Provide the (X, Y) coordinate of the cell's center where the given text is located.  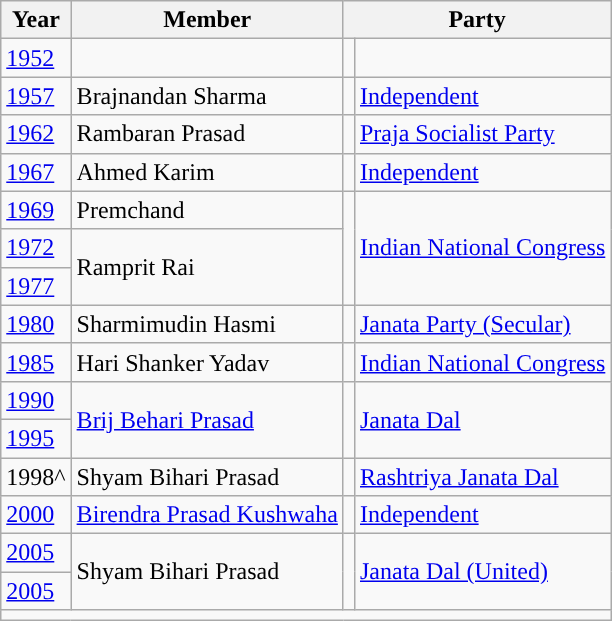
Ahmed Karim (207, 172)
1972 (36, 248)
Praja Socialist Party (482, 134)
1980 (36, 324)
Hari Shanker Yadav (207, 362)
Rambaran Prasad (207, 134)
Premchand (207, 210)
Brij Behari Prasad (207, 419)
1957 (36, 96)
Ramprit Rai (207, 267)
Janata Dal (United) (482, 572)
Sharmimudin Hasmi (207, 324)
1998^ (36, 477)
1962 (36, 134)
1985 (36, 362)
Party (476, 20)
1967 (36, 172)
Member (207, 20)
1977 (36, 286)
Rashtriya Janata Dal (482, 477)
1969 (36, 210)
1990 (36, 400)
2000 (36, 515)
1995 (36, 438)
Janata Dal (482, 419)
Janata Party (Secular) (482, 324)
Year (36, 20)
1952 (36, 58)
Brajnandan Sharma (207, 96)
Birendra Prasad Kushwaha (207, 515)
